Scan for the cell matching the given text and deliver its (x, y) coordinate at center. 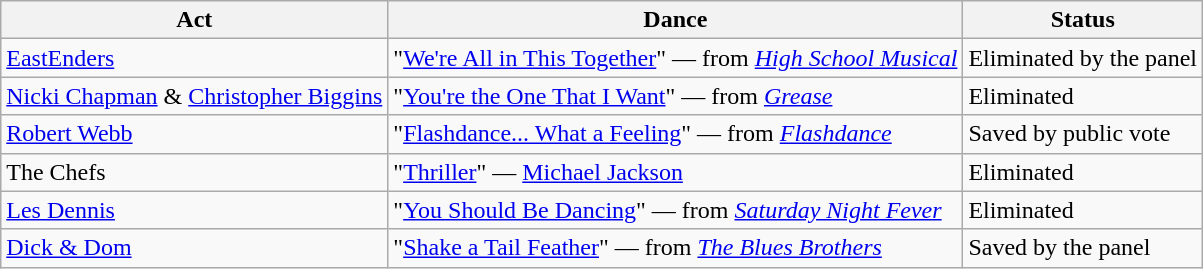
"You Should Be Dancing" — from Saturday Night Fever (676, 210)
"Shake a Tail Feather" — from The Blues Brothers (676, 248)
EastEnders (194, 58)
Act (194, 20)
The Chefs (194, 172)
Eliminated by the panel (1083, 58)
Status (1083, 20)
Robert Webb (194, 134)
Saved by the panel (1083, 248)
Dick & Dom (194, 248)
"You're the One That I Want" — from Grease (676, 96)
Dance (676, 20)
Saved by public vote (1083, 134)
"We're All in This Together" — from High School Musical (676, 58)
"Thriller" — Michael Jackson (676, 172)
Nicki Chapman & Christopher Biggins (194, 96)
Les Dennis (194, 210)
"Flashdance... What a Feeling" — from Flashdance (676, 134)
